Capture the cell that displays the provided text and extract its (X, Y) central coordinate. 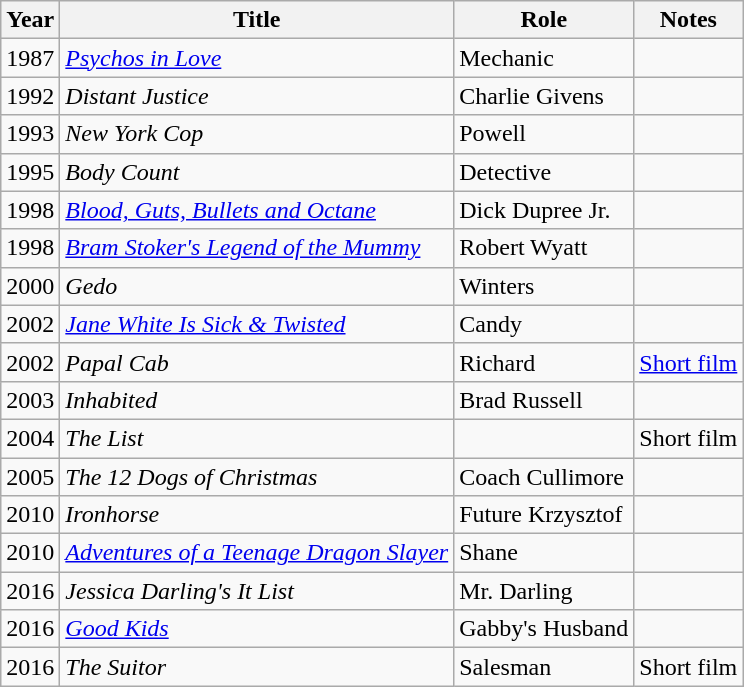
Gabby's Husband (544, 629)
Winters (544, 286)
Jane White Is Sick & Twisted (257, 324)
Salesman (544, 667)
Candy (544, 324)
1992 (30, 96)
Distant Justice (257, 96)
Robert Wyatt (544, 248)
Shane (544, 553)
Powell (544, 134)
2004 (30, 438)
Charlie Givens (544, 96)
Brad Russell (544, 400)
Blood, Guts, Bullets and Octane (257, 210)
Good Kids (257, 629)
2005 (30, 477)
Papal Cab (257, 362)
Notes (688, 20)
Richard (544, 362)
Coach Cullimore (544, 477)
Adventures of a Teenage Dragon Slayer (257, 553)
1987 (30, 58)
Title (257, 20)
New York Cop (257, 134)
Future Krzysztof (544, 515)
Mr. Darling (544, 591)
Jessica Darling's It List (257, 591)
Gedo (257, 286)
Detective (544, 172)
The List (257, 438)
Role (544, 20)
1995 (30, 172)
2003 (30, 400)
Dick Dupree Jr. (544, 210)
Year (30, 20)
Body Count (257, 172)
The Suitor (257, 667)
Mechanic (544, 58)
The 12 Dogs of Christmas (257, 477)
Ironhorse (257, 515)
2000 (30, 286)
Psychos in Love (257, 58)
1993 (30, 134)
Inhabited (257, 400)
Bram Stoker's Legend of the Mummy (257, 248)
